Output the [X, Y] coordinate of the center of the cell containing the given text.  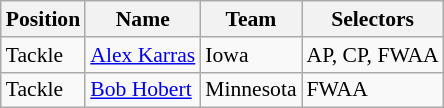
Selectors [373, 19]
Minnesota [250, 90]
Bob Hobert [142, 90]
AP, CP, FWAA [373, 55]
Iowa [250, 55]
Alex Karras [142, 55]
FWAA [373, 90]
Team [250, 19]
Position [43, 19]
Name [142, 19]
